Identify which cell holds the provided text, then report its [X, Y] central coordinate. 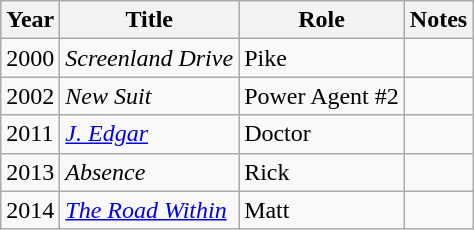
Matt [322, 210]
J. Edgar [150, 134]
Screenland Drive [150, 58]
Power Agent #2 [322, 96]
Notes [438, 20]
2000 [30, 58]
New Suit [150, 96]
2013 [30, 172]
Absence [150, 172]
Pike [322, 58]
2011 [30, 134]
Title [150, 20]
Year [30, 20]
The Road Within [150, 210]
2002 [30, 96]
Role [322, 20]
Doctor [322, 134]
Rick [322, 172]
2014 [30, 210]
